Detect which cell encompasses the target text, then output its (x, y) center coordinate. 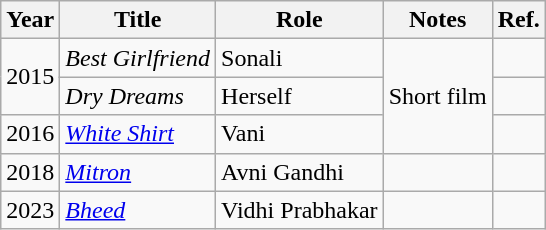
Herself (300, 96)
Best Girlfriend (138, 58)
Ref. (518, 20)
Role (300, 20)
Sonali (300, 58)
White Shirt (138, 134)
Notes (438, 20)
Vani (300, 134)
Short film (438, 96)
Vidhi Prabhakar (300, 210)
Avni Gandhi (300, 172)
Year (30, 20)
2018 (30, 172)
Bheed (138, 210)
Title (138, 20)
2015 (30, 77)
Dry Dreams (138, 96)
Mitron (138, 172)
2023 (30, 210)
2016 (30, 134)
